Identify which cell holds the provided text, then report its (x, y) central coordinate. 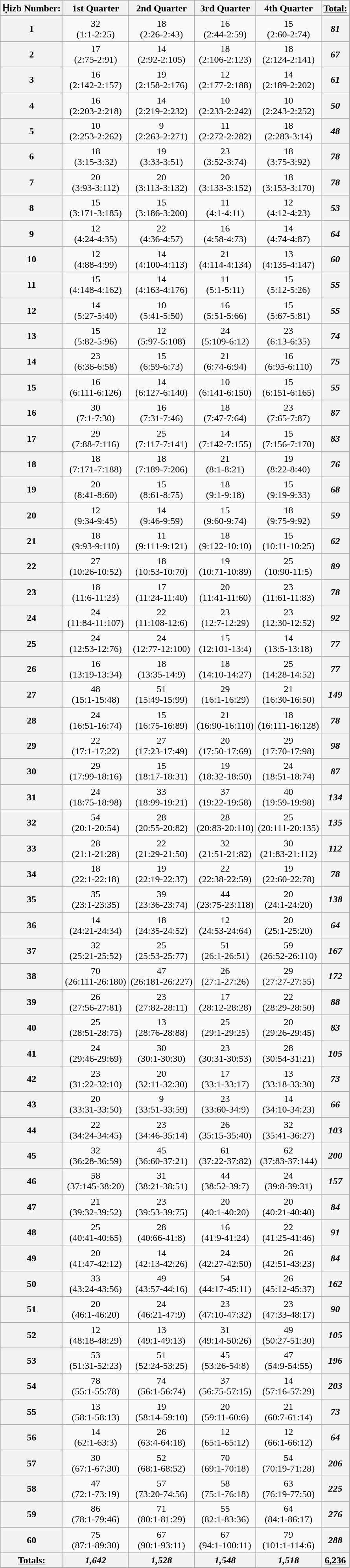
78(55:1-55:78) (96, 1387)
15(9:60-9:74) (225, 515)
37(19:22-19:58) (225, 797)
29 (31, 746)
25(28:51-28:75) (96, 1027)
44(38:52-39:7) (225, 1181)
45(36:60-37:21) (161, 1156)
12(24:53-24:64) (225, 925)
28(20:55-20:82) (161, 823)
9(33:51-33:59) (161, 1105)
21 (31, 541)
12(4:12-4:23) (289, 208)
14(13:5-13:18) (289, 643)
112 (335, 848)
15(5:67-5:81) (289, 310)
18(16:111-16:128) (289, 720)
17(11:24-11:40) (161, 592)
21(8:1-8:21) (225, 464)
18(9:93-9:110) (96, 541)
30(21:83-21:112) (289, 848)
53(51:31-52:23) (96, 1361)
56 (31, 1438)
37(56:75-57:15) (225, 1387)
21(60:7-61:14) (289, 1412)
13(49:1-49:13) (161, 1335)
16(2:142-2:157) (96, 80)
25(20:111-20:135) (289, 823)
34 (31, 874)
12(66:1-66:12) (289, 1438)
11(2:272-2:282) (225, 131)
1,518 (289, 1560)
10 (31, 259)
13(58:1-58:13) (96, 1412)
203 (335, 1387)
20(3:93-3:112) (96, 183)
14(42:13-42:26) (161, 1258)
26(45:12-45:37) (289, 1283)
59(26:52-26:110) (289, 951)
225 (335, 1489)
18(13:35-14:9) (161, 669)
18(2:26-2:43) (161, 28)
64(84:1-86:17) (289, 1514)
19 (31, 490)
31(49:14-50:26) (225, 1335)
23(34:46-35:14) (161, 1130)
14(5:27-5:40) (96, 310)
31 (31, 797)
18(2:283-3:14) (289, 131)
15(8:61-8:75) (161, 490)
15(7:156-7:170) (289, 439)
24(11:84-11:107) (96, 618)
41 (31, 1053)
14(24:21-24:34) (96, 925)
35(23:1-23:35) (96, 899)
15(18:17-18:31) (161, 772)
14(6:127-6:140) (161, 387)
47(72:1-73:19) (96, 1489)
20(59:11-60:6) (225, 1412)
14(2:189-2:202) (289, 80)
44(23:75-23:118) (225, 899)
22(28:29-28:50) (289, 1002)
13(33:18-33:30) (289, 1079)
58 (31, 1489)
17 (31, 439)
16(4:58-4:73) (225, 234)
1st Quarter (96, 8)
21(16:30-16:50) (289, 694)
29(17:70-17:98) (289, 746)
67(90:1-93:11) (161, 1540)
167 (335, 951)
47(54:9-54:55) (289, 1361)
103 (335, 1130)
23(39:53-39:75) (161, 1207)
52(68:1-68:52) (161, 1463)
12(4:24-4:35) (96, 234)
12 (31, 310)
4th Quarter (289, 8)
135 (335, 823)
26(27:1-27:26) (225, 976)
16(7:31-7:46) (161, 413)
18(2:124-2:141) (289, 54)
54(20:1-20:54) (96, 823)
15(3:171-3:185) (96, 208)
55(82:1-83:36) (225, 1514)
1 (31, 28)
18(22:1-22:18) (96, 874)
15(12:101-13:4) (225, 643)
18(2:106-2:123) (225, 54)
52 (31, 1335)
2nd Quarter (161, 8)
24(16:51-16:74) (96, 720)
75(87:1-89:30) (96, 1540)
49(43:57-44:16) (161, 1283)
45 (31, 1156)
28(30:54-31:21) (289, 1053)
23(33:60-34:9) (225, 1105)
47(26:181-26:227) (161, 976)
206 (335, 1463)
15(2:60-2:74) (289, 28)
42 (31, 1079)
18(7:47-7:64) (225, 413)
70(69:1-70:18) (225, 1463)
30 (31, 772)
10(2:253-2:262) (96, 131)
27(10:26-10:52) (96, 567)
71(80:1-81:29) (161, 1514)
25(29:1-29:25) (225, 1027)
19(58:14-59:10) (161, 1412)
14 (31, 361)
86(78:1-79:46) (96, 1514)
18(10:53-10:70) (161, 567)
58(37:145-38:20) (96, 1181)
32(36:28-36:59) (96, 1156)
Totals: (31, 1560)
51(26:1-26:51) (225, 951)
29(17:99-18:16) (96, 772)
7 (31, 183)
39(23:36-23:74) (161, 899)
22 (31, 567)
49(50:27-51:30) (289, 1335)
29(7:88-7:116) (96, 439)
11 (31, 285)
16(13:19-13:34) (96, 669)
25(7:117-7:141) (161, 439)
2 (31, 54)
22(11:108-12:6) (161, 618)
20(40:1-40:20) (225, 1207)
15(6:59-6:73) (161, 361)
Ḥizb Number: (31, 8)
21(16:90-16:110) (225, 720)
48(15:1-15:48) (96, 694)
31(38:21-38:51) (161, 1181)
25(40:41-40:65) (96, 1232)
14(34:10-34:23) (289, 1105)
76 (335, 464)
20(25:1-25:20) (289, 925)
12(9:34-9:45) (96, 515)
20(40:21-40:40) (289, 1207)
1,548 (225, 1560)
67 (335, 54)
18(24:35-24:52) (161, 925)
90 (335, 1309)
32(1:1-2:25) (96, 28)
57(73:20-74:56) (161, 1489)
68 (335, 490)
89 (335, 567)
15(5:12-5:26) (289, 285)
16(5:51-5:66) (225, 310)
51(15:49-15:99) (161, 694)
24(29:46-29:69) (96, 1053)
18(3:75-3:92) (289, 157)
16(6:95-6:110) (289, 361)
10(2:243-2:252) (289, 106)
51 (31, 1309)
18(7:189-7:206) (161, 464)
29(27:27-27:55) (289, 976)
12(5:97-5:108) (161, 336)
14(4:163-4:176) (161, 285)
23(11:61-11:83) (289, 592)
18 (31, 464)
23(47:10-47:32) (225, 1309)
Total: (335, 8)
20(3:133-3:152) (225, 183)
23(12:30-12:52) (289, 618)
28 (31, 720)
18(9:75-9:92) (289, 515)
13(4:135-4:147) (289, 259)
19(18:32-18:50) (225, 772)
15(16:75-16:89) (161, 720)
15 (31, 387)
91 (335, 1232)
26(42:51-43:23) (289, 1258)
18(3:153-3:170) (289, 183)
14(9:46-9:59) (161, 515)
49 (31, 1258)
16(41:9-41:24) (225, 1232)
28(20:83-20:110) (225, 823)
14(4:74-4:87) (289, 234)
25(10:90-11:5) (289, 567)
20(24:1-24:20) (289, 899)
15(10:11-10:25) (289, 541)
47 (31, 1207)
37 (31, 951)
26(63:4-64:18) (161, 1438)
18(9:1-9:18) (225, 490)
8 (31, 208)
63(76:19-77:50) (289, 1489)
19(3:33-3:51) (161, 157)
19(10:71-10:89) (225, 567)
39 (31, 1002)
25 (31, 643)
32 (31, 823)
24(5:109-6:12) (225, 336)
14(2:92-2:105) (161, 54)
27 (31, 694)
28(40:66-41:8) (161, 1232)
200 (335, 1156)
61 (335, 80)
23(27:82-28:11) (161, 1002)
23(31:22-32:10) (96, 1079)
16(2:44-2:59) (225, 28)
24(42:27-42:50) (225, 1258)
4 (31, 106)
26(35:15-35:40) (225, 1130)
12(65:1-65:12) (225, 1438)
98 (335, 746)
25(14:28-14:52) (289, 669)
27(17:23-17:49) (161, 746)
66 (335, 1105)
44 (31, 1130)
18(11:6-11:23) (96, 592)
21(39:32-39:52) (96, 1207)
14(4:100-4:113) (161, 259)
13(28:76-28:88) (161, 1027)
33(43:24-43:56) (96, 1283)
16(2:203-2:218) (96, 106)
24 (31, 618)
15(4:148-4:162) (96, 285)
20(33:31-33:50) (96, 1105)
79(101:1-114:6) (289, 1540)
16(6:111-6:126) (96, 387)
19(2:158-2:176) (161, 80)
70(26:111-26:180) (96, 976)
134 (335, 797)
18(7:171-7:188) (96, 464)
36 (31, 925)
5 (31, 131)
30(30:1-30:30) (161, 1053)
23(3:52-3:74) (225, 157)
26 (31, 669)
33(18:99-19:21) (161, 797)
24(18:51-18:74) (289, 772)
33 (31, 848)
20(46:1-46:20) (96, 1309)
11(4:1-4:11) (225, 208)
46 (31, 1181)
38 (31, 976)
54(70:19-71:28) (289, 1463)
30(67:1-67:30) (96, 1463)
12(48:18-48:29) (96, 1335)
20(3:113-3:132) (161, 183)
32(25:21-25:52) (96, 951)
12(4:88-4:99) (96, 259)
22(41:25-41:46) (289, 1232)
24(46:21-47:9) (161, 1309)
14(62:1-63:3) (96, 1438)
23 (31, 592)
172 (335, 976)
22(17:1-17:22) (96, 746)
22(4:36-4:57) (161, 234)
6,236 (335, 1560)
20(8:41-8:60) (96, 490)
16 (31, 413)
81 (335, 28)
40 (31, 1027)
288 (335, 1540)
23(7:65-7:87) (289, 413)
61(37:22-37:82) (225, 1156)
23(47:33-48:17) (289, 1309)
149 (335, 694)
45(53:26-54:8) (225, 1361)
20(11:41-11:60) (225, 592)
23(6:36-6:58) (96, 361)
20(32:11-32:30) (161, 1079)
10(2:233-2:242) (225, 106)
75 (335, 361)
15(5:82-5:96) (96, 336)
26(27:56-27:81) (96, 1002)
20(29:26-29:45) (289, 1027)
276 (335, 1514)
30(7:1-7:30) (96, 413)
51(52:24-53:25) (161, 1361)
14(2:219-2:232) (161, 106)
157 (335, 1181)
35 (31, 899)
11(5:1-5:11) (225, 285)
14(7:142-7:155) (225, 439)
57 (31, 1463)
10(5:41-5:50) (161, 310)
3 (31, 80)
14(57:16-57:29) (289, 1387)
1,642 (96, 1560)
25(25:53-25:77) (161, 951)
1,528 (161, 1560)
62 (335, 541)
11(9:111-9:121) (161, 541)
43 (31, 1105)
12(2:177-2:188) (225, 80)
15(6:151-6:165) (289, 387)
22(22:38-22:59) (225, 874)
74 (335, 336)
13 (31, 336)
3rd Quarter (225, 8)
17(2:75-2:91) (96, 54)
18(3:15-3:32) (96, 157)
10(6:141-6:150) (225, 387)
22(34:24-34:45) (96, 1130)
18(9:122-10:10) (225, 541)
19(22:19-22:37) (161, 874)
92 (335, 618)
23(12:7-12:29) (225, 618)
58(75:1-76:18) (225, 1489)
29(16:1-16:29) (225, 694)
162 (335, 1283)
20(41:47-42:12) (96, 1258)
67(94:1-100:11) (225, 1540)
6 (31, 157)
24(39:8-39:31) (289, 1181)
19(8:22-8:40) (289, 464)
24(12:77-12:100) (161, 643)
9(2:263-2:271) (161, 131)
24(18:75-18:98) (96, 797)
17(33:1-33:17) (225, 1079)
22(21:29-21:50) (161, 848)
54 (31, 1387)
196 (335, 1361)
21(6:74-6:94) (225, 361)
32(35:41-36:27) (289, 1130)
23(6:13-6:35) (289, 336)
21(4:114-4:134) (225, 259)
138 (335, 899)
9 (31, 234)
20 (31, 515)
40(19:59-19:98) (289, 797)
28(21:1-21:28) (96, 848)
17(28:12-28:28) (225, 1002)
18(14:10-14:27) (225, 669)
20(17:50-17:69) (225, 746)
23(30:31-30:53) (225, 1053)
15(3:186-3:200) (161, 208)
24(12:53-12:76) (96, 643)
88 (335, 1002)
54(44:17-45:11) (225, 1283)
19(22:60-22:78) (289, 874)
74(56:1-56:74) (161, 1387)
62(37:83-37:144) (289, 1156)
32(21:51-21:82) (225, 848)
15(9:19-9:33) (289, 490)
